Find where the given text appears and provide that cell's center as (x, y) coordinate. 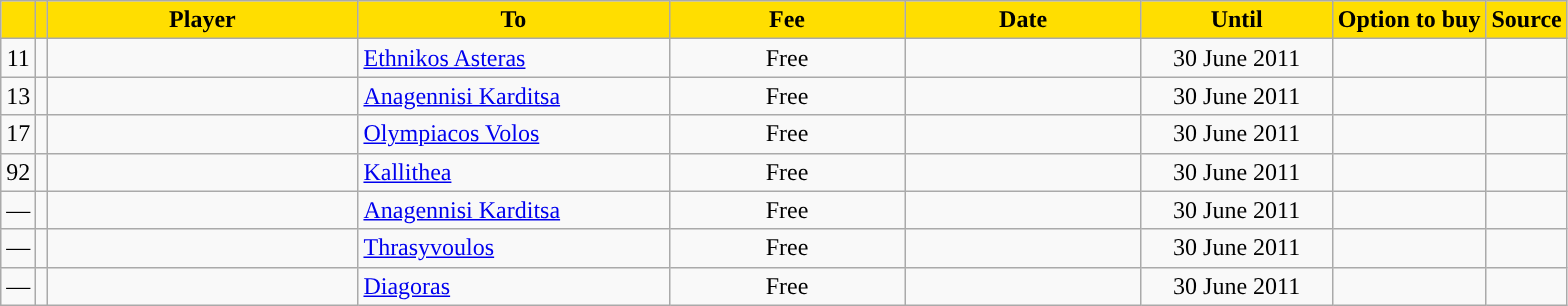
Until (1236, 20)
Ethnikos Asteras (514, 58)
Date (1023, 20)
Diagoras (514, 286)
Thrasyvoulos (514, 248)
17 (18, 134)
92 (18, 172)
Player (202, 20)
13 (18, 96)
11 (18, 58)
Olympiacos Volos (514, 134)
Option to buy (1409, 20)
Source (1526, 20)
Fee (787, 20)
Kallithea (514, 172)
To (514, 20)
